Return (X, Y) of the center of cell containing provided text 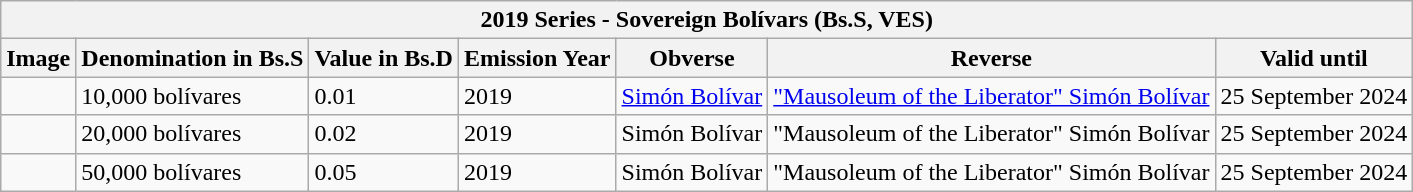
20,000 bolívares (192, 134)
0.05 (384, 172)
Emission Year (537, 58)
10,000 bolívares (192, 96)
Valid until (1314, 58)
Denomination in Bs.S (192, 58)
2019 Series - Sovereign Bolívars (Bs.S, VES) (707, 20)
Image (38, 58)
0.01 (384, 96)
50,000 bolívares (192, 172)
0.02 (384, 134)
Reverse (992, 58)
Value in Bs.D (384, 58)
Obverse (692, 58)
